Provide the [x, y] coordinate of the cell's center where the given text is located.  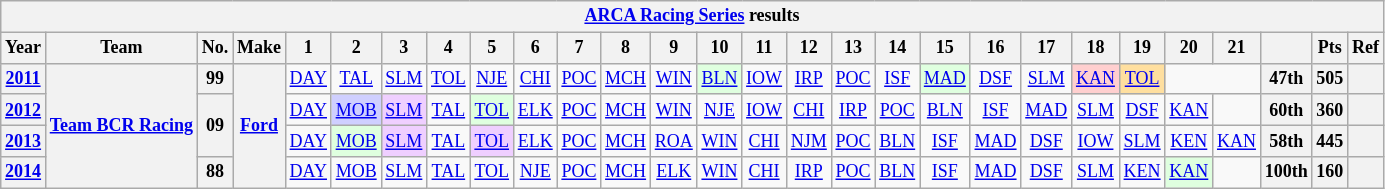
12 [808, 48]
10 [720, 48]
Team [121, 48]
20 [1189, 48]
47th [1286, 78]
360 [1330, 110]
9 [674, 48]
6 [535, 48]
ARCA Racing Series results [692, 16]
NJM [808, 140]
Ford [260, 126]
5 [492, 48]
ROA [674, 140]
Pts [1330, 48]
505 [1330, 78]
445 [1330, 140]
4 [448, 48]
Ref [1366, 48]
14 [898, 48]
21 [1237, 48]
160 [1330, 172]
09 [214, 125]
2013 [24, 140]
60th [1286, 110]
2 [356, 48]
2012 [24, 110]
11 [764, 48]
Make [260, 48]
15 [946, 48]
3 [404, 48]
17 [1046, 48]
Year [24, 48]
2014 [24, 172]
16 [996, 48]
1 [308, 48]
99 [214, 78]
7 [579, 48]
13 [853, 48]
2011 [24, 78]
100th [1286, 172]
8 [626, 48]
18 [1096, 48]
No. [214, 48]
88 [214, 172]
58th [1286, 140]
19 [1142, 48]
Team BCR Racing [121, 126]
